Find where the given text appears and provide that cell's center as (X, Y) coordinate. 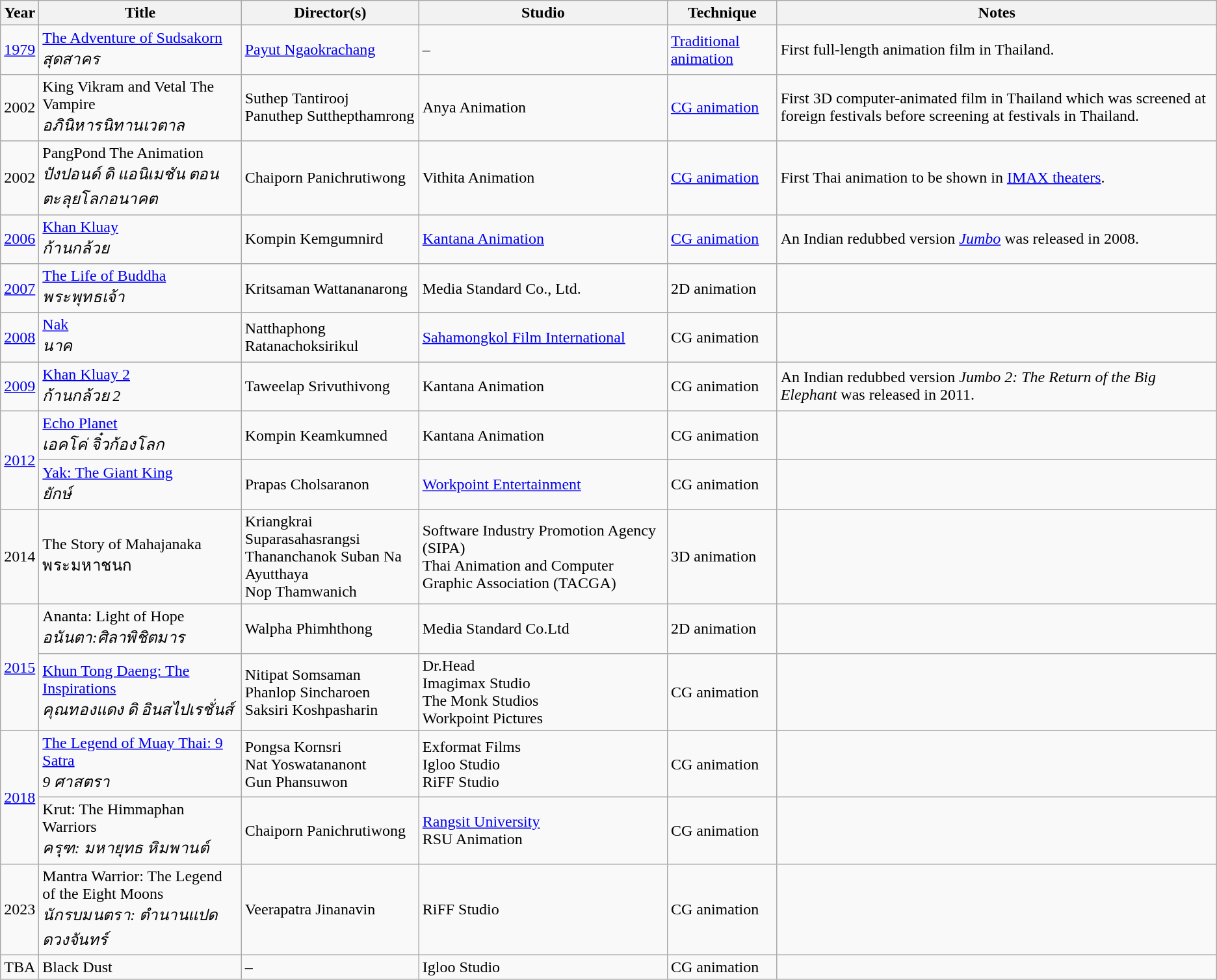
Walpha Phimhthong (330, 628)
Natthaphong Ratanachoksirikul (330, 337)
2015 (20, 667)
Pongsa KornsriNat YoswatananontGun Phansuwon (330, 764)
Yak: The Giant King ยักษ์ (140, 485)
Black Dust (140, 967)
An Indian redubbed version Jumbo was released in 2008. (997, 239)
Khan Kluay ก้านกล้วย (140, 239)
Sahamongkol Film International (543, 337)
Year (20, 13)
Traditional animation (722, 50)
Exformat FilmsIgloo StudioRiFF Studio (543, 764)
Echo Planet เอคโค่ จิ๋วก้องโลก (140, 435)
RiFF Studio (543, 909)
The Adventure of Sudsakorn สุดสาคร (140, 50)
Software Industry Promotion Agency (SIPA)Thai Animation and Computer Graphic Association (TACGA) (543, 556)
2018 (20, 797)
Rangsit UniversityRSU Animation (543, 831)
Veerapatra Jinanavin (330, 909)
2008 (20, 337)
3D animation (722, 556)
Studio (543, 13)
Nitipat SomsamanPhanlop SincharoenSaksiri Koshpasharin (330, 691)
Technique (722, 13)
Vithita Animation (543, 178)
Anya Animation (543, 108)
Payut Ngaokrachang (330, 50)
First Thai animation to be shown in IMAX theaters. (997, 178)
Suthep TantiroojPanuthep Sutthepthamrong (330, 108)
Notes (997, 13)
1979 (20, 50)
TBA (20, 967)
2006 (20, 239)
The Story of Mahajanakaพระมหาชนก (140, 556)
Krut: The Himmaphan Warriors ครุฑ: มหายุทธ หิมพานต์ (140, 831)
2023 (20, 909)
Mantra Warrior: The Legend of the Eight Moonsนักรบมนตรา: ตำนานแปดดวงจันทร์ (140, 909)
Dr.HeadImagimax StudioThe Monk StudiosWorkpoint Pictures (543, 691)
Kompin Keamkumned (330, 435)
The Life of Buddha พระพุทธเจ้า (140, 289)
Khan Kluay 2 ก้านกล้วย 2 (140, 387)
Khun Tong Daeng: The Inspirationsคุณทองแดง ดิ อินสไปเรชั่นส์ (140, 691)
2009 (20, 387)
Igloo Studio (543, 967)
2012 (20, 460)
Media Standard Co., Ltd. (543, 289)
Media Standard Co.Ltd (543, 628)
First 3D computer-animated film in Thailand which was screened at foreign festivals before screening at festivals in Thailand. (997, 108)
Kritsaman Wattananarong (330, 289)
First full-length animation film in Thailand. (997, 50)
2014 (20, 556)
King Vikram and Vetal The Vampire อภินิหารนิทานเวตาล (140, 108)
Workpoint Entertainment (543, 485)
Nak นาค (140, 337)
2007 (20, 289)
PangPond The Animation ปังปอนด์ ดิ แอนิเมชัน ตอน ตะลุยโลกอนาคต (140, 178)
Director(s) (330, 13)
An Indian redubbed version Jumbo 2: The Return of the Big Elephant was released in 2011. (997, 387)
Title (140, 13)
Taweelap Srivuthivong (330, 387)
The Legend of Muay Thai: 9 Satra 9 ศาสตรา (140, 764)
Kriangkrai SuparasahasrangsiThananchanok Suban Na AyutthayaNop Thamwanich (330, 556)
Ananta: Light of Hopeอนันตา:ศิลาพิชิตมาร (140, 628)
Kompin Kemgumnird (330, 239)
Prapas Cholsaranon (330, 485)
